Return the (x, y) coordinate for the center point of the cell that contains the specified text.  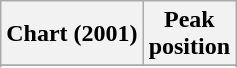
Chart (2001) (72, 34)
Peak position (189, 34)
